Provide the [x, y] coordinate of the cell's center where the given text is located.  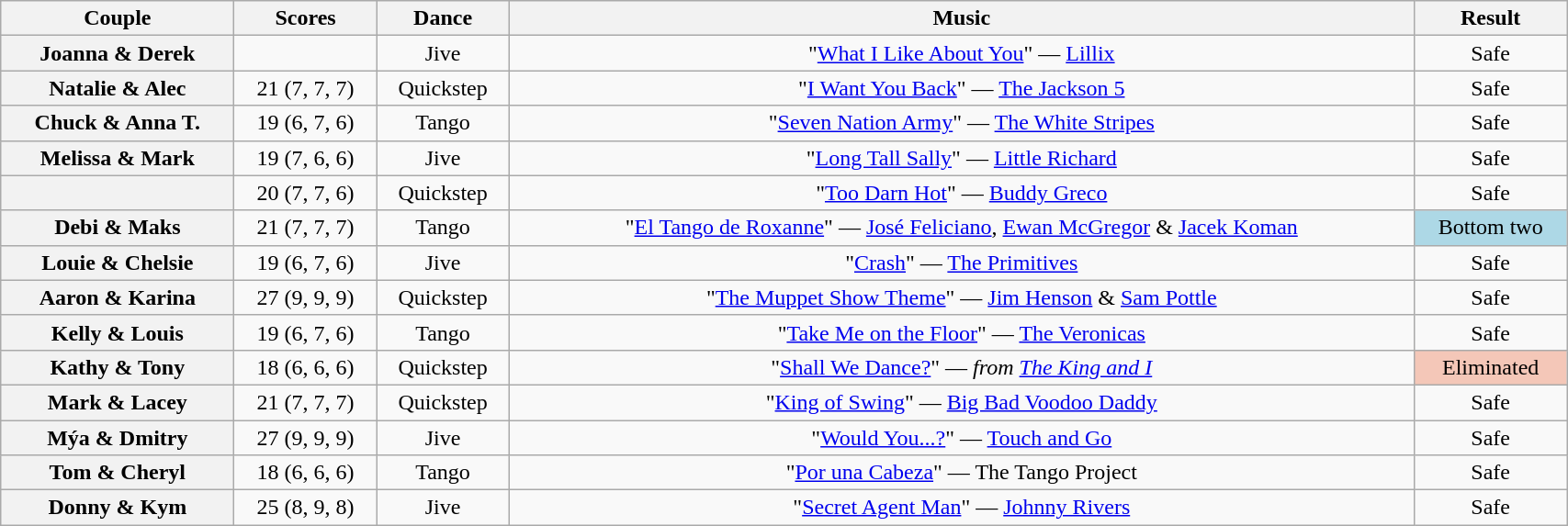
"What I Like About You" — Lillix [962, 53]
"Too Darn Hot" — Buddy Greco [962, 193]
Melissa & Mark [118, 158]
"Would You...?" — Touch and Go [962, 438]
Mýa & Dmitry [118, 438]
"Por una Cabeza" — The Tango Project [962, 473]
Aaron & Karina [118, 297]
Eliminated [1491, 367]
"Secret Agent Man" — Johnny Rivers [962, 508]
"Seven Nation Army" — The White Stripes [962, 123]
Debi & Maks [118, 228]
"El Tango de Roxanne" — José Feliciano, Ewan McGregor & Jacek Koman [962, 228]
Donny & Kym [118, 508]
Result [1491, 18]
Bottom two [1491, 228]
Scores [305, 18]
Chuck & Anna T. [118, 123]
Couple [118, 18]
Natalie & Alec [118, 88]
Tom & Cheryl [118, 473]
25 (8, 9, 8) [305, 508]
"Shall We Dance?" — from The King and I [962, 367]
Music [962, 18]
19 (7, 6, 6) [305, 158]
20 (7, 7, 6) [305, 193]
Mark & Lacey [118, 402]
"The Muppet Show Theme" — Jim Henson & Sam Pottle [962, 297]
"Long Tall Sally" — Little Richard [962, 158]
Kelly & Louis [118, 332]
"I Want You Back" — The Jackson 5 [962, 88]
Louie & Chelsie [118, 263]
"King of Swing" — Big Bad Voodoo Daddy [962, 402]
Joanna & Derek [118, 53]
Dance [443, 18]
Kathy & Tony [118, 367]
"Crash" — The Primitives [962, 263]
"Take Me on the Floor" — The Veronicas [962, 332]
